Detect which cell encompasses the target text, then output its (X, Y) center coordinate. 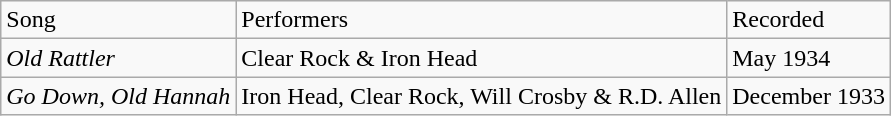
December 1933 (809, 96)
Recorded (809, 20)
Old Rattler (118, 58)
Iron Head, Clear Rock, Will Crosby & R.D. Allen (482, 96)
Clear Rock & Iron Head (482, 58)
May 1934 (809, 58)
Go Down, Old Hannah (118, 96)
Song (118, 20)
Performers (482, 20)
